Return the (x, y) coordinate for the center point of the cell that contains the specified text.  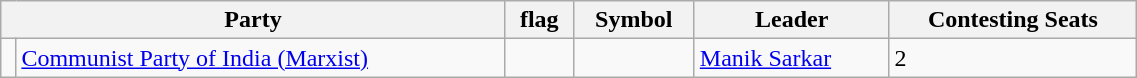
Communist Party of India (Marxist) (260, 58)
Party (254, 20)
Contesting Seats (1013, 20)
Leader (792, 20)
flag (539, 20)
Manik Sarkar (792, 58)
2 (1013, 58)
Symbol (634, 20)
